Detect which cell encompasses the target text, then output its [X, Y] center coordinate. 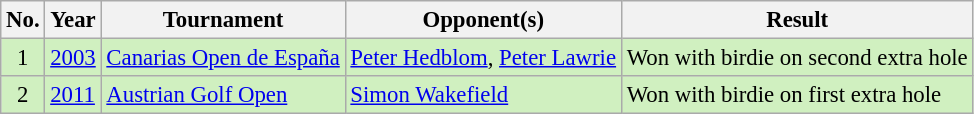
Peter Hedblom, Peter Lawrie [483, 58]
2011 [73, 95]
No. [23, 20]
Year [73, 20]
Tournament [223, 20]
Simon Wakefield [483, 95]
1 [23, 58]
2003 [73, 58]
Won with birdie on second extra hole [797, 58]
Canarias Open de España [223, 58]
Opponent(s) [483, 20]
2 [23, 95]
Won with birdie on first extra hole [797, 95]
Result [797, 20]
Austrian Golf Open [223, 95]
